Extract the (X, Y) coordinate from the center of the cell holding the provided text.  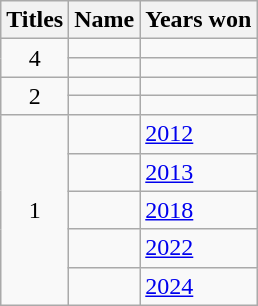
Name (104, 20)
2018 (198, 210)
4 (35, 58)
Years won (198, 20)
2 (35, 96)
2024 (198, 286)
2022 (198, 248)
2012 (198, 134)
1 (35, 210)
2013 (198, 172)
Titles (35, 20)
